Return (x, y) of the center of cell containing provided text 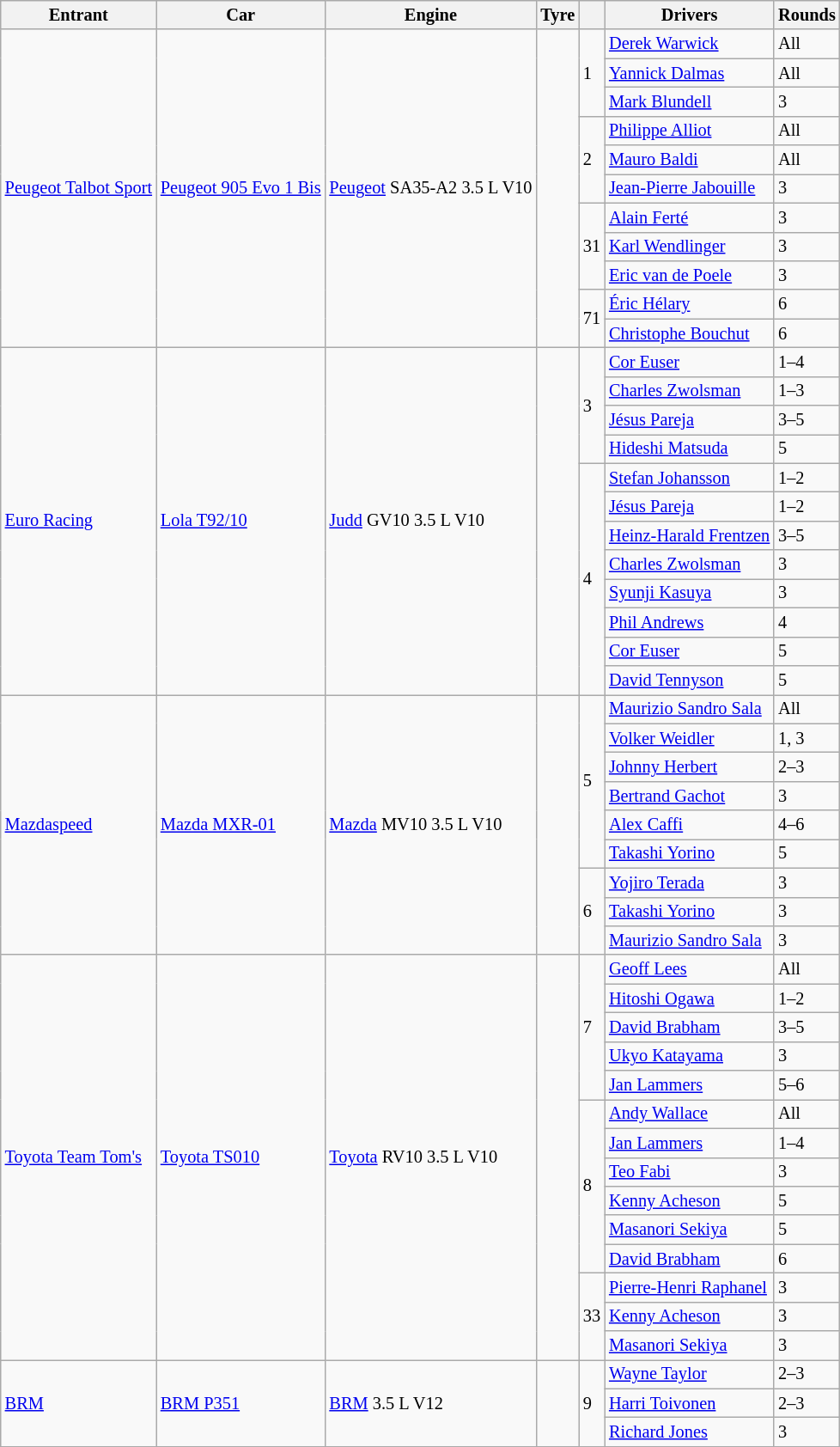
4–6 (807, 825)
Bertrand Gachot (689, 796)
Yannick Dalmas (689, 73)
Alex Caffi (689, 825)
Jean-Pierre Jabouille (689, 188)
Toyota RV10 3.5 L V10 (430, 1157)
Johnny Herbert (689, 766)
BRM 3.5 L V12 (430, 1402)
Yojiro Terada (689, 882)
9 (592, 1402)
Euro Racing (79, 521)
Christophe Bouchut (689, 333)
31 (592, 246)
Mark Blundell (689, 101)
Hideshi Matsuda (689, 449)
Harri Toivonen (689, 1403)
Éric Hélary (689, 304)
Lola T92/10 (240, 521)
BRM (79, 1402)
7 (592, 1027)
1, 3 (807, 738)
Peugeot Talbot Sport (79, 188)
Mazda MV10 3.5 L V10 (430, 825)
Judd GV10 3.5 L V10 (430, 521)
Pierre-Henri Raphanel (689, 1287)
2 (592, 160)
Teo Fabi (689, 1172)
Geoff Lees (689, 969)
Peugeot SA35-A2 3.5 L V10 (430, 188)
Alain Ferté (689, 217)
Drivers (689, 15)
Philippe Alliot (689, 131)
Karl Wendlinger (689, 247)
Tyre (557, 15)
Peugeot 905 Evo 1 Bis (240, 188)
Rounds (807, 15)
David Tennyson (689, 680)
71 (592, 318)
Richard Jones (689, 1432)
BRM P351 (240, 1402)
Derek Warwick (689, 44)
5–6 (807, 1085)
33 (592, 1316)
Car (240, 15)
Phil Andrews (689, 622)
1–3 (807, 391)
Engine (430, 15)
Eric van de Poele (689, 275)
Toyota Team Tom's (79, 1157)
Ukyo Katayama (689, 1056)
Mazdaspeed (79, 825)
Mauro Baldi (689, 160)
Wayne Taylor (689, 1374)
1 (592, 72)
Stefan Johansson (689, 478)
Syunji Kasuya (689, 593)
Toyota TS010 (240, 1157)
Andy Wallace (689, 1114)
Entrant (79, 15)
Volker Weidler (689, 738)
Mazda MXR-01 (240, 825)
Hitoshi Ogawa (689, 998)
Heinz-Harald Frentzen (689, 535)
8 (592, 1186)
